For the text-containing cell, return its midpoint in [x, y] coordinate format. 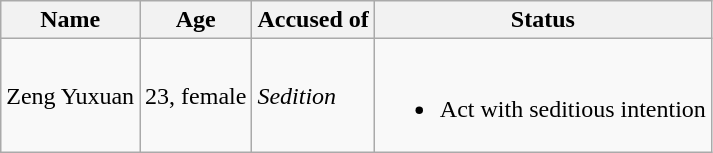
Status [542, 20]
Sedition [313, 96]
23, female [196, 96]
Accused of [313, 20]
Age [196, 20]
Name [70, 20]
Zeng Yuxuan [70, 96]
Act with seditious intention [542, 96]
